Search for the cell housing the specified text and yield its (x, y) center coordinate. 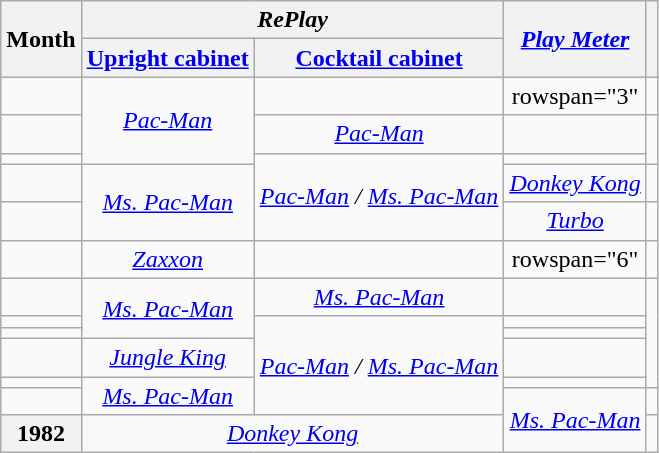
Jungle King (168, 357)
Month (41, 39)
Upright cabinet (168, 58)
Play Meter (575, 39)
RePlay (292, 20)
rowspan="3" (575, 96)
Cocktail cabinet (379, 58)
rowspan="6" (575, 259)
Turbo (575, 221)
Zaxxon (168, 259)
1982 (41, 434)
